Provide the [x, y] coordinate of the cell's center where the given text is located.  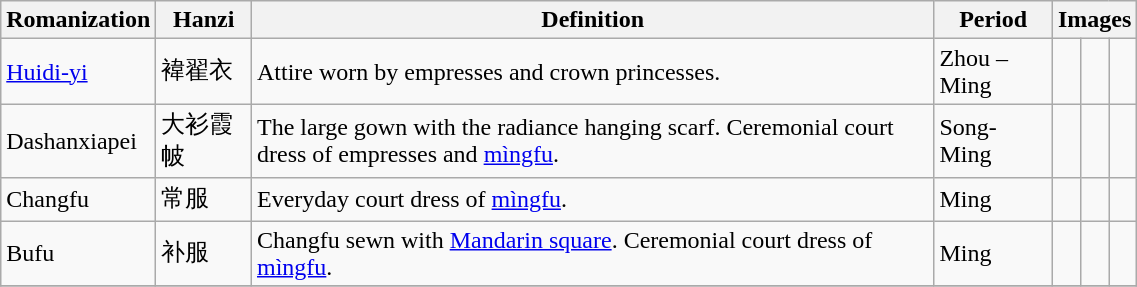
Changfu [78, 200]
The large gown with the radiance hanging scarf. Ceremonial court dress of empresses and mìngfu. [592, 141]
Bufu [78, 252]
补服 [204, 252]
大衫霞帔 [204, 141]
常服 [204, 200]
Dashanxiapei [78, 141]
Song- Ming [993, 141]
Images [1094, 20]
Changfu sewn with Mandarin square. Ceremonial court dress of mìngfu. [592, 252]
褘翟衣 [204, 72]
Huidi-yi [78, 72]
Definition [592, 20]
Romanization [78, 20]
Period [993, 20]
Zhou – Ming [993, 72]
Everyday court dress of mìngfu. [592, 200]
Hanzi [204, 20]
Attire worn by empresses and crown princesses. [592, 72]
